Capture the cell that displays the provided text and extract its (x, y) central coordinate. 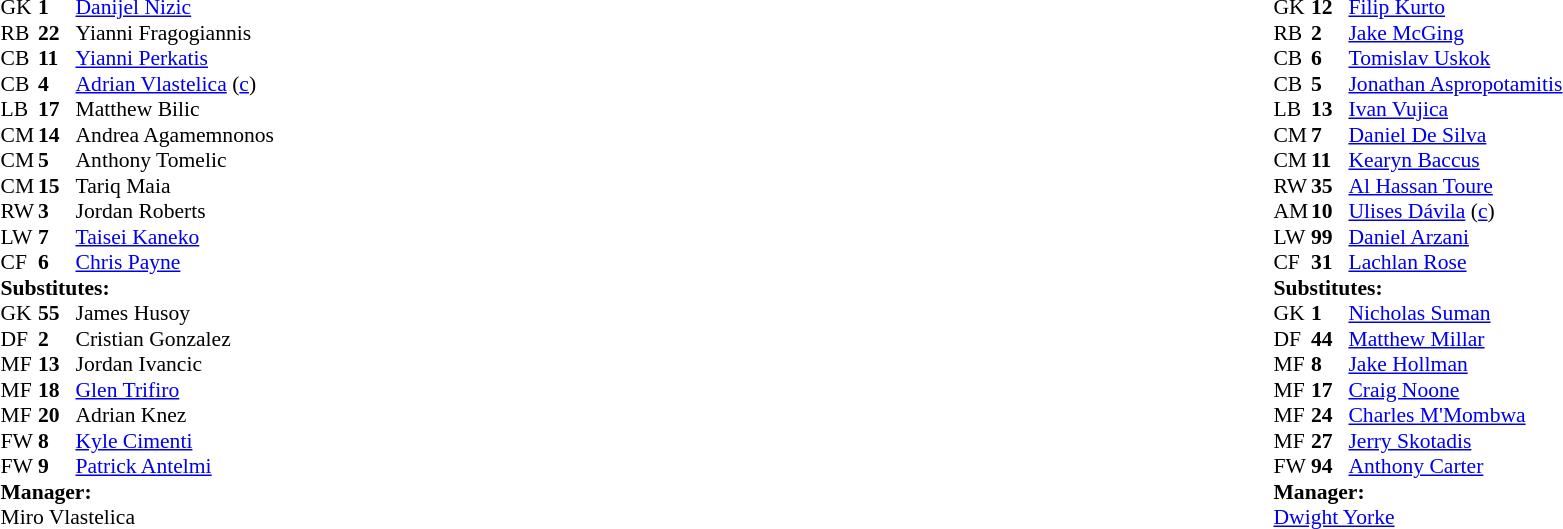
Lachlan Rose (1455, 263)
10 (1330, 211)
94 (1330, 467)
20 (57, 415)
Ulises Dávila (c) (1455, 211)
4 (57, 84)
15 (57, 186)
Adrian Knez (175, 415)
55 (57, 313)
Al Hassan Toure (1455, 186)
Kyle Cimenti (175, 441)
18 (57, 390)
9 (57, 467)
Tariq Maia (175, 186)
Adrian Vlastelica (c) (175, 84)
31 (1330, 263)
35 (1330, 186)
Matthew Bilic (175, 109)
AM (1292, 211)
Matthew Millar (1455, 339)
44 (1330, 339)
Anthony Tomelic (175, 161)
Jake Hollman (1455, 365)
Craig Noone (1455, 390)
99 (1330, 237)
Tomislav Uskok (1455, 59)
22 (57, 33)
Nicholas Suman (1455, 313)
Yianni Fragogiannis (175, 33)
Chris Payne (175, 263)
Charles M'Mombwa (1455, 415)
14 (57, 135)
1 (1330, 313)
24 (1330, 415)
Glen Trifiro (175, 390)
Kearyn Baccus (1455, 161)
Jordan Ivancic (175, 365)
27 (1330, 441)
Anthony Carter (1455, 467)
James Husoy (175, 313)
Cristian Gonzalez (175, 339)
Daniel De Silva (1455, 135)
3 (57, 211)
Jonathan Aspropotamitis (1455, 84)
Yianni Perkatis (175, 59)
Ivan Vujica (1455, 109)
Patrick Antelmi (175, 467)
Daniel Arzani (1455, 237)
Andrea Agamemnonos (175, 135)
Jordan Roberts (175, 211)
Taisei Kaneko (175, 237)
Jerry Skotadis (1455, 441)
Jake McGing (1455, 33)
